Provide the [X, Y] coordinate of the cell's center where the given text is located.  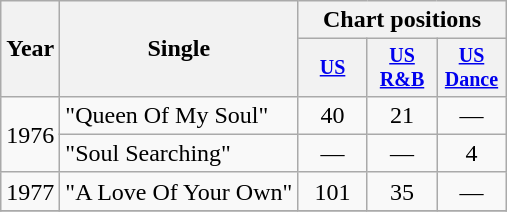
Chart positions [402, 20]
40 [332, 115]
4 [472, 153]
"Queen Of My Soul" [179, 115]
101 [332, 191]
1976 [30, 134]
Single [179, 49]
"A Love Of Your Own" [179, 191]
Year [30, 49]
1977 [30, 191]
"Soul Searching" [179, 153]
35 [402, 191]
US [332, 68]
USDance [472, 68]
21 [402, 115]
USR&B [402, 68]
